Extract the (X, Y) coordinate from the center of the cell holding the provided text.  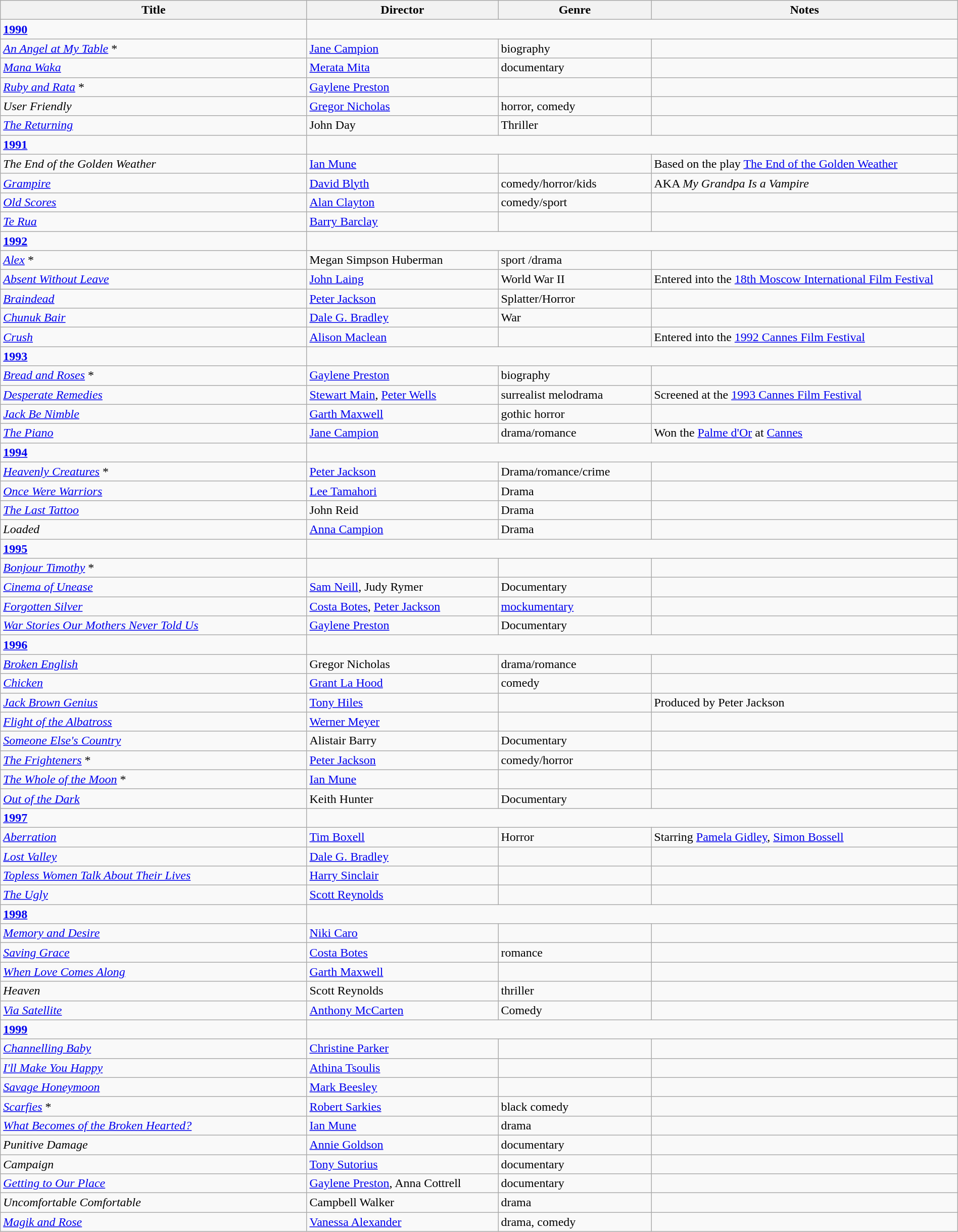
romance (575, 953)
Grampire (154, 183)
Title (154, 10)
Via Satellite (154, 1010)
Campaign (154, 1164)
1994 (154, 452)
John Laing (402, 279)
1990 (154, 29)
AKA My Grandpa Is a Vampire (804, 183)
Flight of the Albatross (154, 722)
1999 (154, 1029)
John Reid (402, 510)
An Angel at My Table * (154, 49)
Anthony McCarten (402, 1010)
Crush (154, 337)
Desperate Remedies (154, 395)
Grant La Hood (402, 683)
Merata Mita (402, 68)
Memory and Desire (154, 933)
surrealist melodrama (575, 395)
Scarfies * (154, 1106)
Keith Hunter (402, 798)
1993 (154, 356)
John Day (402, 125)
Ruby and Rata * (154, 87)
Splatter/Horror (575, 299)
gothic horror (575, 414)
1998 (154, 914)
Magik and Rose (154, 1222)
Megan Simpson Huberman (402, 260)
Christine Parker (402, 1049)
Bonjour Timothy * (154, 568)
What Becomes of the Broken Hearted? (154, 1125)
black comedy (575, 1106)
Chicken (154, 683)
War Stories Our Mothers Never Told Us (154, 626)
Savage Honeymoon (154, 1087)
Anna Campion (402, 529)
Notes (804, 10)
Absent Without Leave (154, 279)
Out of the Dark (154, 798)
War (575, 318)
1992 (154, 241)
Alison Maclean (402, 337)
Costa Botes (402, 953)
1996 (154, 645)
Niki Caro (402, 933)
When Love Comes Along (154, 972)
Lost Valley (154, 857)
The Piano (154, 433)
Director (402, 10)
Cinema of Unease (154, 587)
Aberration (154, 837)
Starring Pamela Gidley, Simon Bossell (804, 837)
Mark Beesley (402, 1087)
Entered into the 18th Moscow International Film Festival (804, 279)
1995 (154, 548)
Harry Sinclair (402, 876)
Chunuk Bair (154, 318)
I'll Make You Happy (154, 1068)
Based on the play The End of the Golden Weather (804, 164)
mockumentary (575, 606)
comedy/horror/kids (575, 183)
Getting to Our Place (154, 1183)
Saving Grace (154, 953)
The Ugly (154, 895)
thriller (575, 991)
Gaylene Preston, Anna Cottrell (402, 1183)
Sam Neill, Judy Rymer (402, 587)
Entered into the 1992 Cannes Film Festival (804, 337)
Jack Be Nimble (154, 414)
Costa Botes, Peter Jackson (402, 606)
Robert Sarkies (402, 1106)
Annie Goldson (402, 1145)
The Whole of the Moon * (154, 779)
Screened at the 1993 Cannes Film Festival (804, 395)
Heaven (154, 991)
Old Scores (154, 202)
horror, comedy (575, 106)
Horror (575, 837)
Channelling Baby (154, 1049)
Comedy (575, 1010)
1997 (154, 818)
comedy (575, 683)
Won the Palme d'Or at Cannes (804, 433)
The End of the Golden Weather (154, 164)
David Blyth (402, 183)
Topless Women Talk About Their Lives (154, 876)
Tony Hiles (402, 702)
Loaded (154, 529)
Jack Brown Genius (154, 702)
Barry Barclay (402, 221)
Alex * (154, 260)
1991 (154, 145)
Vanessa Alexander (402, 1222)
User Friendly (154, 106)
Campbell Walker (402, 1203)
Heavenly Creatures * (154, 471)
The Frighteners * (154, 760)
Produced by Peter Jackson (804, 702)
Alistair Barry (402, 741)
Alan Clayton (402, 202)
World War II (575, 279)
comedy/sport (575, 202)
Someone Else's Country (154, 741)
Mana Waka (154, 68)
drama, comedy (575, 1222)
Lee Tamahori (402, 491)
Broken English (154, 664)
Punitive Damage (154, 1145)
sport /drama (575, 260)
Bread and Roses * (154, 375)
Drama/romance/crime (575, 471)
Once Were Warriors (154, 491)
Uncomfortable Comfortable (154, 1203)
Tim Boxell (402, 837)
Stewart Main, Peter Wells (402, 395)
Werner Meyer (402, 722)
Braindead (154, 299)
Athina Tsoulis (402, 1068)
comedy/horror (575, 760)
Forgotten Silver (154, 606)
Tony Sutorius (402, 1164)
Thriller (575, 125)
The Returning (154, 125)
Genre (575, 10)
Te Rua (154, 221)
The Last Tattoo (154, 510)
